Detect which cell encompasses the target text, then output its (X, Y) center coordinate. 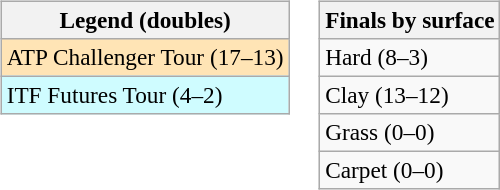
Carpet (0–0) (410, 171)
ITF Futures Tour (4–2) (145, 95)
ATP Challenger Tour (17–13) (145, 57)
Grass (0–0) (410, 133)
Hard (8–3) (410, 57)
Legend (doubles) (145, 20)
Clay (13–12) (410, 95)
Finals by surface (410, 20)
